For the text-containing cell, return its midpoint in [x, y] coordinate format. 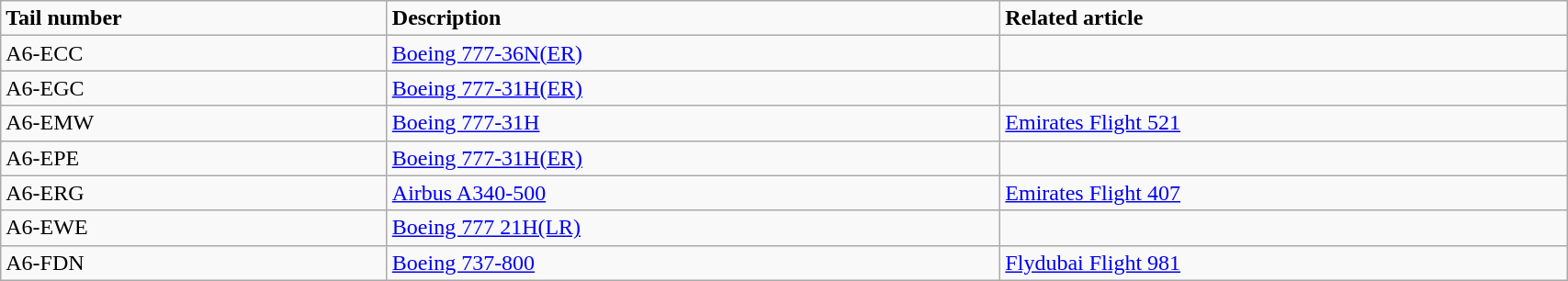
A6-ECC [195, 53]
Emirates Flight 407 [1284, 193]
Description [694, 18]
Airbus A340-500 [694, 193]
A6-FDN [195, 263]
Tail number [195, 18]
A6-ERG [195, 193]
A6-EMW [195, 123]
A6-EGC [195, 88]
Boeing 737-800 [694, 263]
Related article [1284, 18]
Emirates Flight 521 [1284, 123]
A6-EPE [195, 158]
Flydubai Flight 981 [1284, 263]
Boeing 777-31H [694, 123]
Boeing 777-36N(ER) [694, 53]
A6-EWE [195, 228]
Boeing 777 21H(LR) [694, 228]
